Scan for the cell matching the given text and deliver its (x, y) coordinate at center. 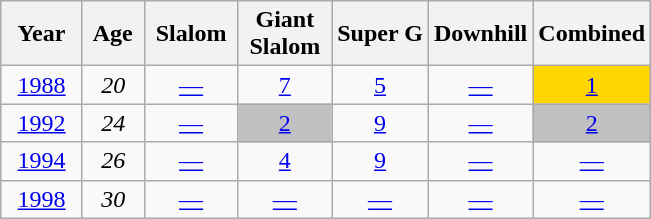
Downhill (480, 34)
1992 (42, 123)
Combined (592, 34)
4 (285, 161)
Slalom (191, 34)
Year (42, 34)
1994 (42, 161)
26 (113, 161)
30 (113, 199)
24 (113, 123)
1998 (42, 199)
1 (592, 85)
Age (113, 34)
Super G (380, 34)
20 (113, 85)
1988 (42, 85)
5 (380, 85)
Giant Slalom (285, 34)
7 (285, 85)
